Output the (X, Y) coordinate of the center of the cell containing the given text.  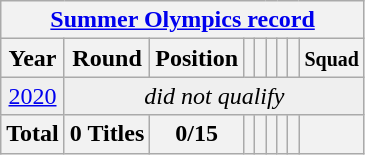
Position (197, 58)
Round (107, 58)
Squad (332, 58)
0 Titles (107, 134)
Total (33, 134)
Summer Olympics record (183, 20)
Year (33, 58)
did not qualify (214, 96)
0/15 (197, 134)
2020 (33, 96)
